Pinpoint the cell where the given text exists, returning its (X, Y) midpoint coordinate. 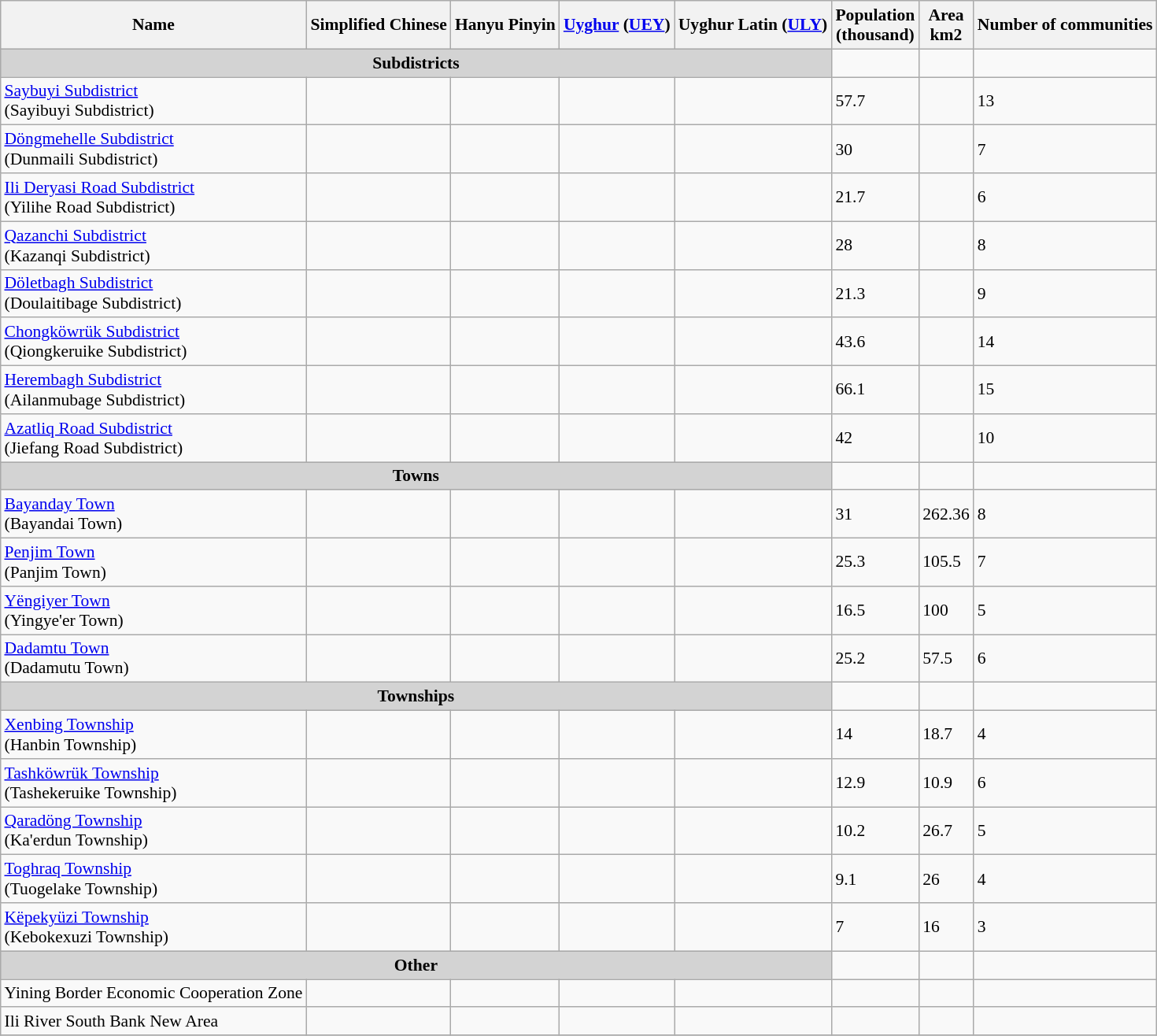
28 (875, 246)
Uyghur (UEY) (617, 25)
13 (1066, 101)
Saybuyi Subdistrict(Sayibuyi Subdistrict) (153, 101)
9.1 (875, 879)
Këpekyüzi Township(Kebokexuzi Township) (153, 927)
Name (153, 25)
10 (1066, 438)
Yëngiyer Town(Yingye'er Town) (153, 609)
Number of communities (1066, 25)
Azatliq Road Subdistrict(Jiefang Road Subdistrict) (153, 438)
Bayanday Town(Bayandai Town) (153, 513)
43.6 (875, 342)
10.2 (875, 830)
66.1 (875, 389)
25.2 (875, 658)
Hanyu Pinyin (505, 25)
31 (875, 513)
Ili River South Bank New Area (153, 1021)
Ili Deryasi Road Subdistrict(Yilihe Road Subdistrict) (153, 197)
Qaradöng Township(Ka'erdun Township) (153, 830)
Population(thousand) (875, 25)
12.9 (875, 783)
16 (946, 927)
16.5 (875, 609)
57.7 (875, 101)
Chongköwrük Subdistrict(Qiongkeruike Subdistrict) (153, 342)
Qazanchi Subdistrict(Kazanqi Subdistrict) (153, 246)
Herembagh Subdistrict(Ailanmubage Subdistrict) (153, 389)
100 (946, 609)
Subdistricts (416, 63)
Uyghur Latin (ULY) (753, 25)
57.5 (946, 658)
Penjim Town(Panjim Town) (153, 562)
18.7 (946, 734)
21.7 (875, 197)
262.36 (946, 513)
10.9 (946, 783)
105.5 (946, 562)
26.7 (946, 830)
Other (416, 965)
Xenbing Township(Hanbin Township) (153, 734)
21.3 (875, 293)
Areakm2 (946, 25)
Döletbagh Subdistrict(Doulaitibage Subdistrict) (153, 293)
3 (1066, 927)
Döngmehelle Subdistrict(Dunmaili Subdistrict) (153, 150)
26 (946, 879)
Townships (416, 697)
Tashköwrük Township(Tashekeruike Township) (153, 783)
Simplified Chinese (378, 25)
Toghraq Township(Tuogelake Township) (153, 879)
Yining Border Economic Cooperation Zone (153, 993)
Dadamtu Town(Dadamutu Town) (153, 658)
25.3 (875, 562)
9 (1066, 293)
42 (875, 438)
30 (875, 150)
15 (1066, 389)
Towns (416, 475)
